Return (x, y) of the center of cell containing provided text 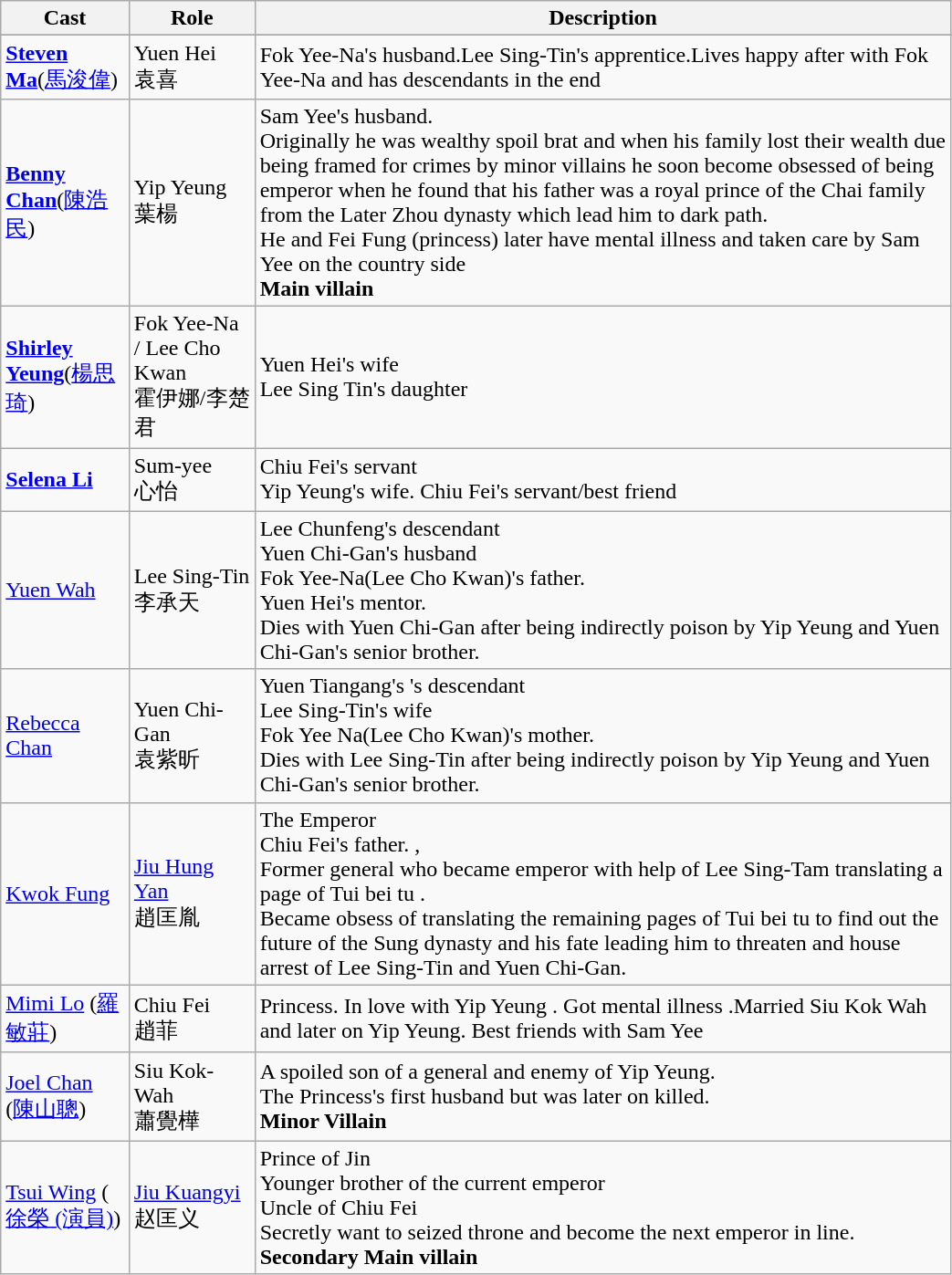
Rebecca Chan (66, 736)
Yuen Hei's wife Lee Sing Tin's daughter (602, 376)
Siu Kok-Wah 蕭覺樺 (192, 1097)
Joel Chan (陳山聰) (66, 1097)
Jiu Kuangyi 赵匡义 (192, 1207)
Tsui Wing ( 徐榮 (演員)) (66, 1207)
Shirley Yeung(楊思琦) (66, 376)
Mimi Lo (羅敏莊) (66, 1019)
Jiu Hung Yan 趙匡胤 (192, 894)
Kwok Fung (66, 894)
Lee Sing-Tin 李承天 (192, 590)
Selena Li (66, 479)
Description (602, 18)
Fok Yee-Na's husband.Lee Sing-Tin's apprentice.Lives happy after with Fok Yee-Na and has descendants in the end (602, 68)
Princess. In love with Yip Yeung . Got mental illness .Married Siu Kok Wah and later on Yip Yeung. Best friends with Sam Yee (602, 1019)
Steven Ma(馬浚偉) (66, 68)
Yuen Hei 袁喜 (192, 68)
Chiu Fei's servant Yip Yeung's wife. Chiu Fei's servant/best friend (602, 479)
Benny Chan(陳浩民) (66, 203)
Yip Yeung 葉楊 (192, 203)
Sum-yee 心怡 (192, 479)
Cast (66, 18)
Yuen Wah (66, 590)
Yuen Chi-Gan 袁紫昕 (192, 736)
A spoiled son of a general and enemy of Yip Yeung. The Princess's first husband but was later on killed. Minor Villain (602, 1097)
Chiu Fei 趙菲 (192, 1019)
Fok Yee-Na / Lee Cho Kwan 霍伊娜/李楚君 (192, 376)
Role (192, 18)
